Find where the given text appears and provide that cell's center as [x, y] coordinate. 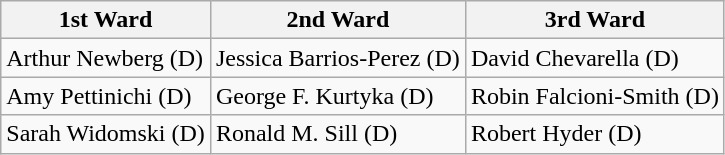
1st Ward [106, 20]
2nd Ward [338, 20]
Ronald M. Sill (D) [338, 134]
Arthur Newberg (D) [106, 58]
Sarah Widomski (D) [106, 134]
Robin Falcioni-Smith (D) [594, 96]
3rd Ward [594, 20]
Amy Pettinichi (D) [106, 96]
George F. Kurtyka (D) [338, 96]
Robert Hyder (D) [594, 134]
Jessica Barrios-Perez (D) [338, 58]
David Chevarella (D) [594, 58]
